Extract the (X, Y) coordinate from the center of the cell holding the provided text.  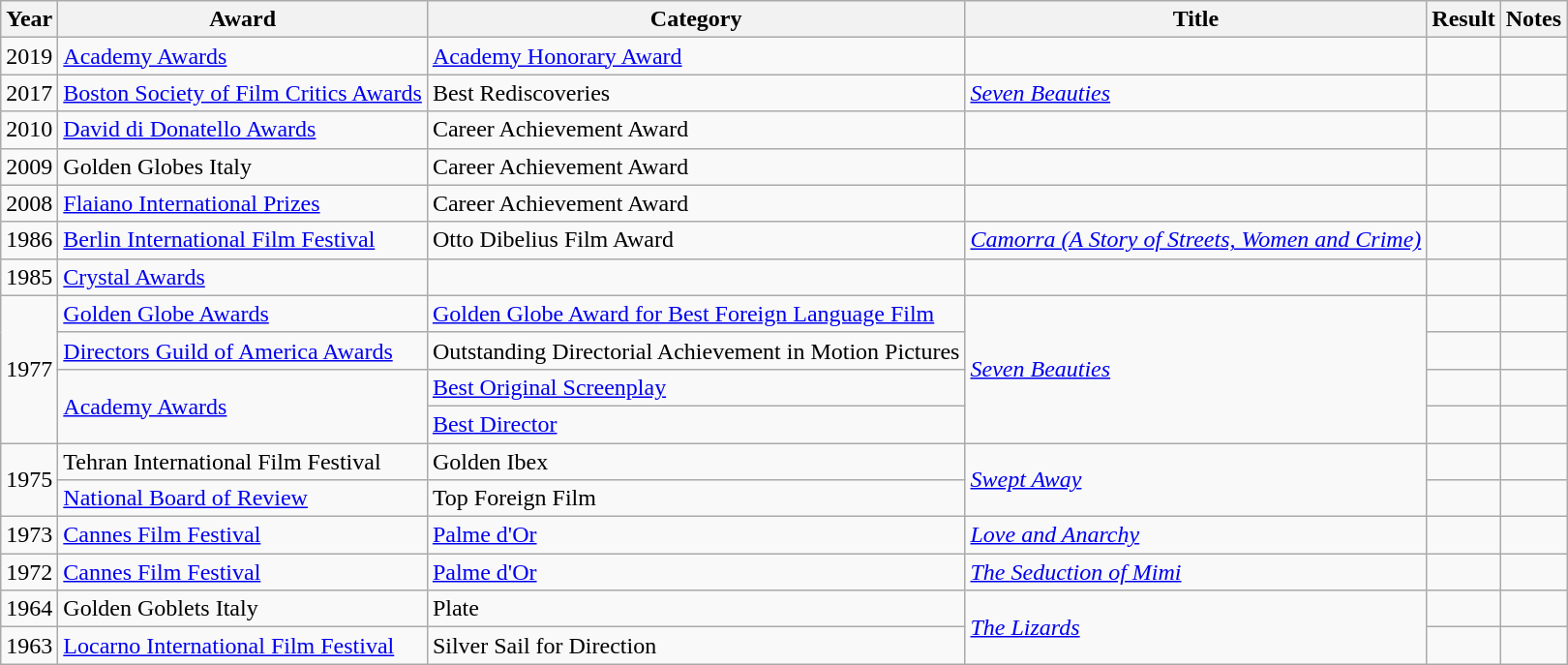
Berlin International Film Festival (243, 240)
Plate (696, 609)
Golden Globes Italy (243, 166)
2019 (29, 56)
2017 (29, 93)
Best Rediscoveries (696, 93)
Camorra (A Story of Streets, Women and Crime) (1196, 240)
Best Director (696, 424)
Tehran International Film Festival (243, 462)
The Seduction of Mimi (1196, 572)
1972 (29, 572)
Otto Dibelius Film Award (696, 240)
Locarno International Film Festival (243, 646)
1963 (29, 646)
2008 (29, 203)
Outstanding Directorial Achievement in Motion Pictures (696, 350)
Crystal Awards (243, 277)
Top Foreign Film (696, 499)
Category (696, 19)
1977 (29, 369)
Golden Ibex (696, 462)
National Board of Review (243, 499)
Swept Away (1196, 480)
Golden Globe Award for Best Foreign Language Film (696, 314)
1973 (29, 535)
Flaiano International Prizes (243, 203)
Award (243, 19)
2010 (29, 130)
2009 (29, 166)
Result (1463, 19)
Golden Goblets Italy (243, 609)
Title (1196, 19)
1986 (29, 240)
Academy Honorary Award (696, 56)
Silver Sail for Direction (696, 646)
Directors Guild of America Awards (243, 350)
David di Donatello Awards (243, 130)
1985 (29, 277)
The Lizards (1196, 627)
1975 (29, 480)
Boston Society of Film Critics Awards (243, 93)
Notes (1533, 19)
1964 (29, 609)
Best Original Screenplay (696, 387)
Year (29, 19)
Love and Anarchy (1196, 535)
Golden Globe Awards (243, 314)
